Scan for the cell matching the given text and deliver its [X, Y] coordinate at center. 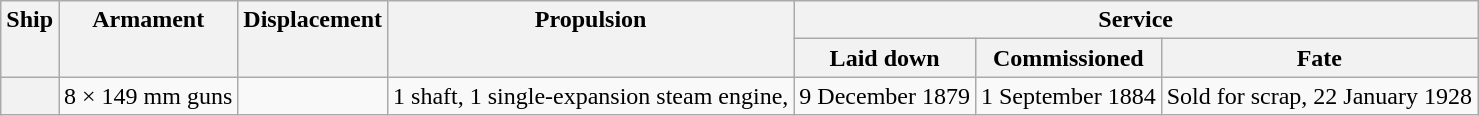
Fate [1319, 58]
1 September 1884 [1068, 96]
Armament [148, 39]
8 × 149 mm guns [148, 96]
1 shaft, 1 single-expansion steam engine, [591, 96]
Laid down [885, 58]
Ship [30, 39]
Commissioned [1068, 58]
Propulsion [591, 39]
Sold for scrap, 22 January 1928 [1319, 96]
Displacement [313, 39]
9 December 1879 [885, 96]
Service [1136, 20]
